For the text-containing cell, return its midpoint in (X, Y) coordinate format. 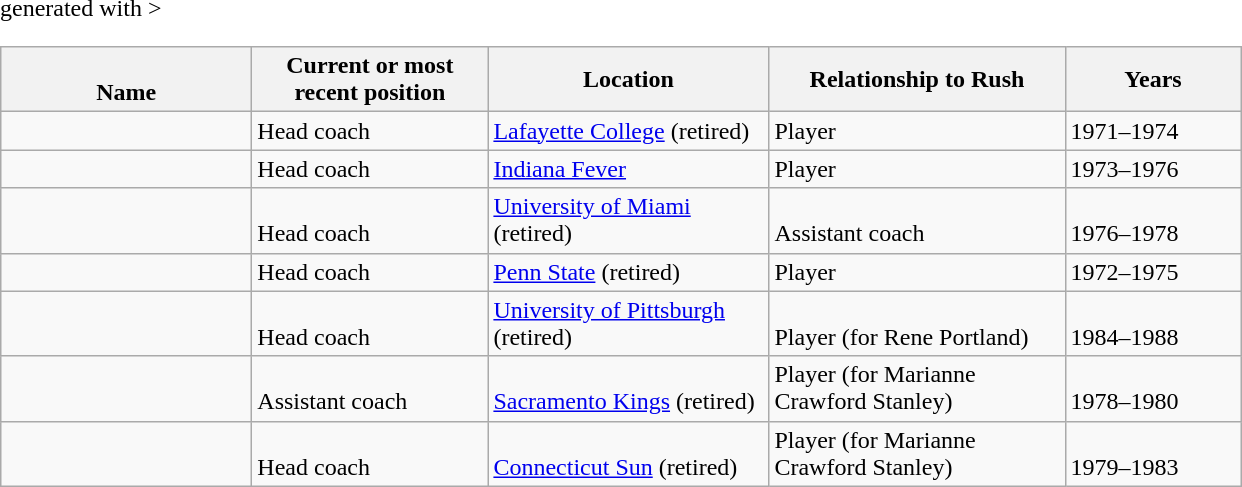
Indiana Fever (628, 169)
1984–1988 (1153, 324)
Sacramento Kings (retired) (628, 388)
Player (for Rene Portland) (917, 324)
Lafayette College (retired) (628, 131)
Relationship to Rush (917, 80)
Current or most recent position (370, 80)
1973–1976 (1153, 169)
1979–1983 (1153, 454)
1972–1975 (1153, 272)
Name (126, 80)
1978–1980 (1153, 388)
1976–1978 (1153, 220)
Years (1153, 80)
University of Pittsburgh (retired) (628, 324)
Penn State (retired) (628, 272)
Connecticut Sun (retired) (628, 454)
1971–1974 (1153, 131)
University of Miami (retired) (628, 220)
Location (628, 80)
